Return the (X, Y) coordinate for the center point of the cell that contains the specified text.  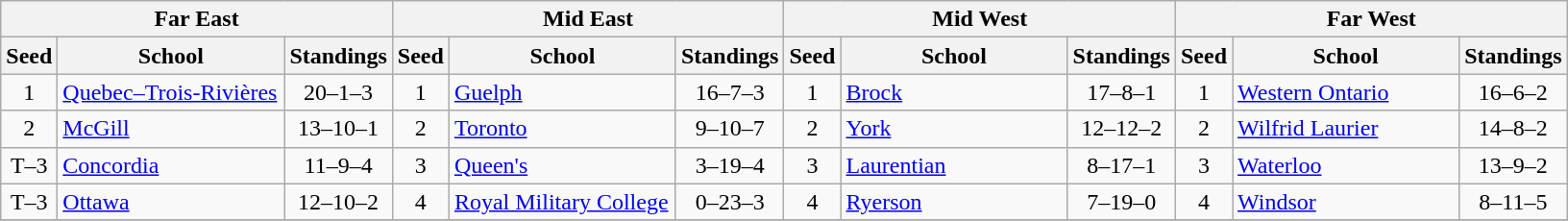
Windsor (1346, 202)
York (954, 129)
12–10–2 (338, 202)
3–19–4 (729, 165)
Concordia (171, 165)
Mid East (588, 19)
Wilfrid Laurier (1346, 129)
16–7–3 (729, 92)
11–9–4 (338, 165)
9–10–7 (729, 129)
Western Ontario (1346, 92)
Far West (1371, 19)
13–10–1 (338, 129)
Laurentian (954, 165)
Far East (197, 19)
12–12–2 (1121, 129)
8–17–1 (1121, 165)
17–8–1 (1121, 92)
8–11–5 (1513, 202)
McGill (171, 129)
Brock (954, 92)
Mid West (980, 19)
14–8–2 (1513, 129)
0–23–3 (729, 202)
Toronto (562, 129)
Quebec–Trois-Rivières (171, 92)
Guelph (562, 92)
13–9–2 (1513, 165)
Ottawa (171, 202)
Waterloo (1346, 165)
20–1–3 (338, 92)
Ryerson (954, 202)
Royal Military College (562, 202)
7–19–0 (1121, 202)
16–6–2 (1513, 92)
Queen's (562, 165)
